Capture the cell that displays the provided text and extract its (x, y) central coordinate. 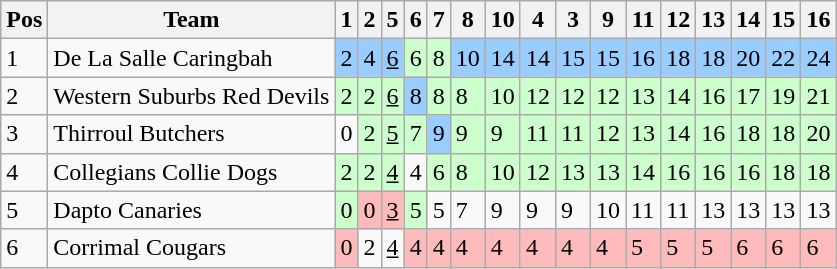
Dapto Canaries (192, 210)
21 (818, 96)
Collegians Collie Dogs (192, 172)
Thirroul Butchers (192, 134)
De La Salle Caringbah (192, 58)
Pos (24, 20)
Team (192, 20)
Corrimal Cougars (192, 248)
Western Suburbs Red Devils (192, 96)
17 (748, 96)
22 (784, 58)
24 (818, 58)
19 (784, 96)
